Provide the (X, Y) coordinate of the cell's center where the given text is located.  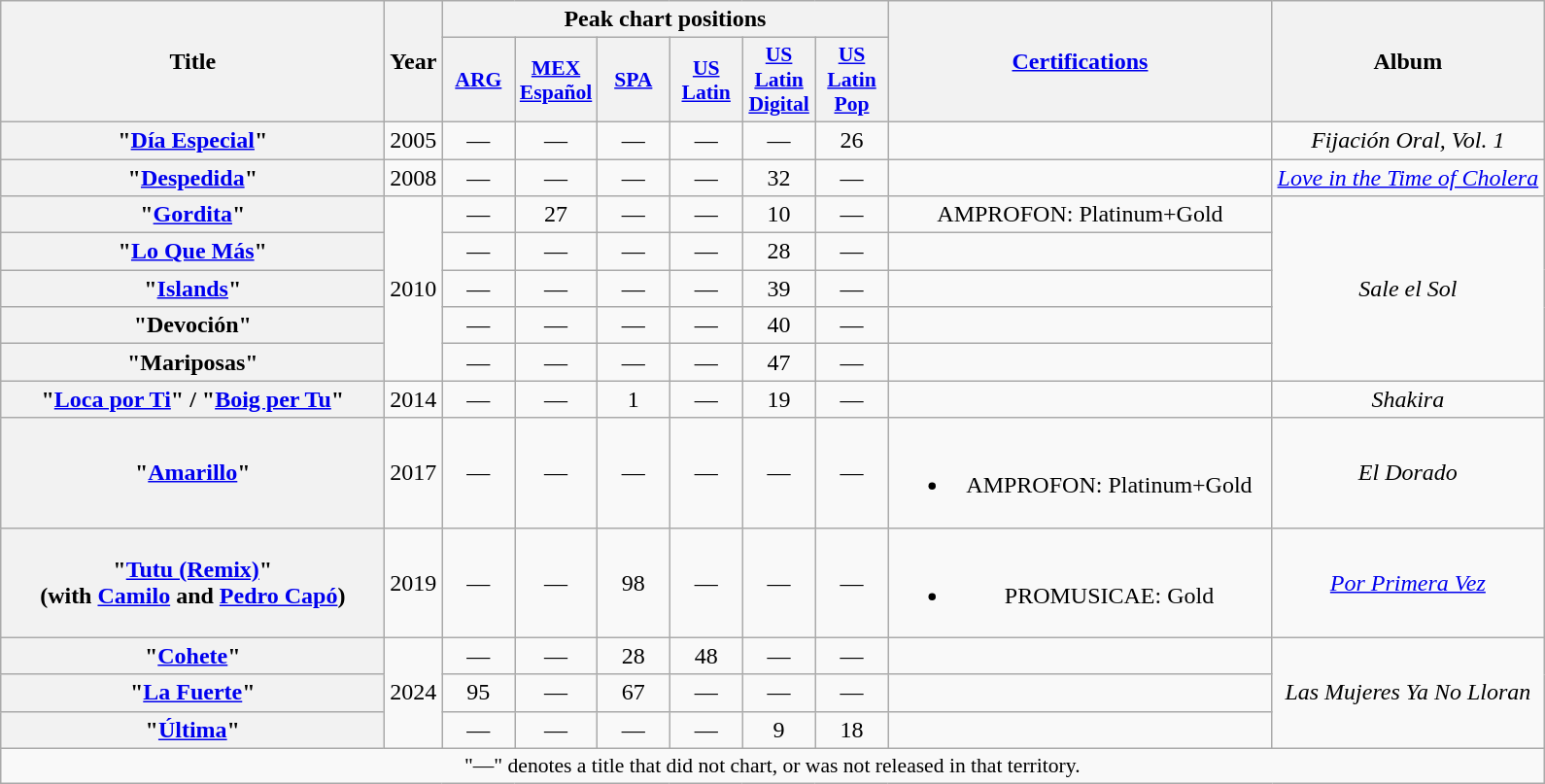
Album (1408, 62)
32 (779, 178)
19 (779, 399)
USLatin (705, 80)
2005 (414, 140)
2017 (414, 472)
Shakira (1408, 399)
98 (634, 583)
SPA (634, 80)
"Tutu (Remix)"(with Camilo and Pedro Capó) (192, 583)
USLatinDigital (779, 80)
"Despedida" (192, 178)
18 (851, 730)
Love in the Time of Cholera (1408, 178)
"Lo Que Más" (192, 252)
Year (414, 62)
"Mariposas" (192, 362)
Peak chart positions (665, 19)
26 (851, 140)
27 (556, 215)
1 (634, 399)
"Gordita" (192, 215)
PROMUSICAE: Gold (1081, 583)
9 (779, 730)
"Devoción" (192, 325)
2024 (414, 693)
USLatinPop (851, 80)
Sale el Sol (1408, 289)
47 (779, 362)
"Loca por Ti" / "Boig per Tu" (192, 399)
Fijación Oral, Vol. 1 (1408, 140)
Certifications (1081, 62)
48 (705, 656)
El Dorado (1408, 472)
"—" denotes a title that did not chart, or was not released in that territory. (772, 766)
2014 (414, 399)
2008 (414, 178)
"Amarillo" (192, 472)
"Última" (192, 730)
Las Mujeres Ya No Lloran (1408, 693)
"Cohete" (192, 656)
95 (478, 693)
39 (779, 289)
10 (779, 215)
2019 (414, 583)
MEXEspañol (556, 80)
ARG (478, 80)
Title (192, 62)
"Islands" (192, 289)
Por Primera Vez (1408, 583)
40 (779, 325)
"La Fuerte" (192, 693)
2010 (414, 289)
67 (634, 693)
"Día Especial" (192, 140)
